Return [X, Y] of the center of cell containing provided text 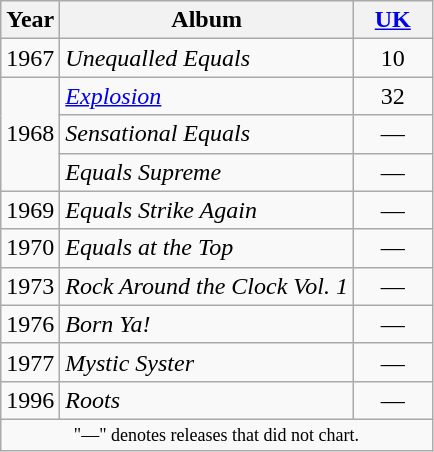
Born Ya! [207, 324]
Equals at the Top [207, 248]
10 [392, 58]
Rock Around the Clock Vol. 1 [207, 286]
UK [392, 20]
32 [392, 96]
Unequalled Equals [207, 58]
Equals Strike Again [207, 210]
1973 [30, 286]
1969 [30, 210]
Sensational Equals [207, 134]
Equals Supreme [207, 172]
Roots [207, 400]
Mystic Syster [207, 362]
1970 [30, 248]
1967 [30, 58]
Year [30, 20]
Explosion [207, 96]
Album [207, 20]
1968 [30, 134]
1976 [30, 324]
1977 [30, 362]
"—" denotes releases that did not chart. [216, 434]
1996 [30, 400]
